Return the [x, y] coordinate for the center point of the cell that contains the specified text.  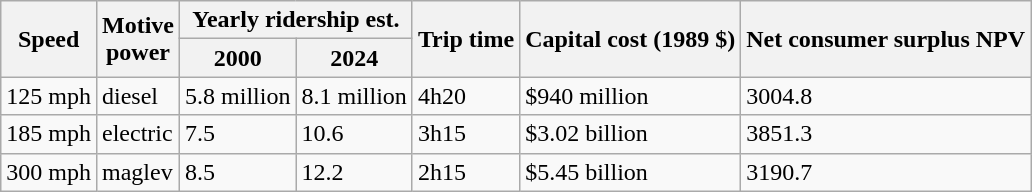
electric [138, 134]
$940 million [630, 96]
Trip time [466, 39]
Capital cost (1989 $) [630, 39]
Motivepower [138, 39]
8.5 [238, 172]
10.6 [354, 134]
$3.02 billion [630, 134]
185 mph [49, 134]
3190.7 [886, 172]
7.5 [238, 134]
diesel [138, 96]
3851.3 [886, 134]
2024 [354, 58]
2h15 [466, 172]
2000 [238, 58]
Yearly ridership est. [296, 20]
Net consumer surplus NPV [886, 39]
5.8 million [238, 96]
3004.8 [886, 96]
Speed [49, 39]
3h15 [466, 134]
125 mph [49, 96]
300 mph [49, 172]
$5.45 billion [630, 172]
4h20 [466, 96]
8.1 million [354, 96]
12.2 [354, 172]
maglev [138, 172]
